Detect which cell encompasses the target text, then output its [X, Y] center coordinate. 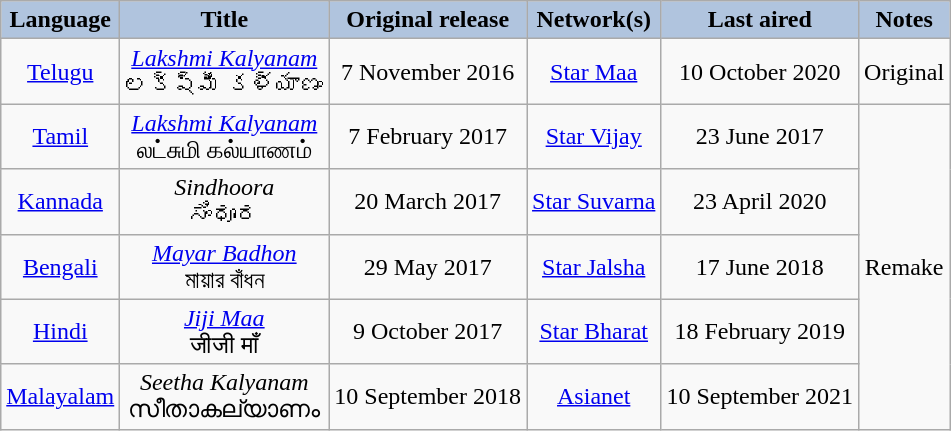
29 May 2017 [428, 266]
10 September 2018 [428, 396]
20 March 2017 [428, 202]
18 February 2019 [760, 332]
Mayar Badhon মায়ার বাঁধন [224, 266]
Remake [904, 266]
Last aired [760, 20]
Lakshmi Kalyanam லட்சுமி கல்யாணம் [224, 136]
Star Maa [594, 72]
Seetha Kalyanam സീതാകല്യാണം [224, 396]
7 February 2017 [428, 136]
Kannada [60, 202]
23 June 2017 [760, 136]
Bengali [60, 266]
Sindhoora ಸಿಂಧೂರ [224, 202]
Original release [428, 20]
Tamil [60, 136]
Star Vijay [594, 136]
Original [904, 72]
Notes [904, 20]
Language [60, 20]
Telugu [60, 72]
10 September 2021 [760, 396]
Star Suvarna [594, 202]
Star Bharat [594, 332]
Star Jalsha [594, 266]
Malayalam [60, 396]
10 October 2020 [760, 72]
Lakshmi Kalyanam లక్ష్మీ కళ్యాణం [224, 72]
Jiji Maa जीजी माँ [224, 332]
23 April 2020 [760, 202]
17 June 2018 [760, 266]
7 November 2016 [428, 72]
Network(s) [594, 20]
Hindi [60, 332]
Asianet [594, 396]
Title [224, 20]
9 October 2017 [428, 332]
